Search for the cell housing the specified text and yield its (x, y) center coordinate. 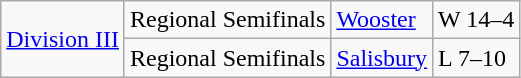
Salisbury (382, 58)
W 14–4 (476, 20)
Division III (63, 39)
L 7–10 (476, 58)
Wooster (382, 20)
